Find where the given text appears and provide that cell's center as [x, y] coordinate. 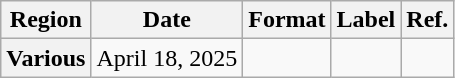
Label [366, 20]
April 18, 2025 [167, 58]
Date [167, 20]
Format [287, 20]
Ref. [428, 20]
Various [46, 58]
Region [46, 20]
